Scan for the cell matching the given text and deliver its [X, Y] coordinate at center. 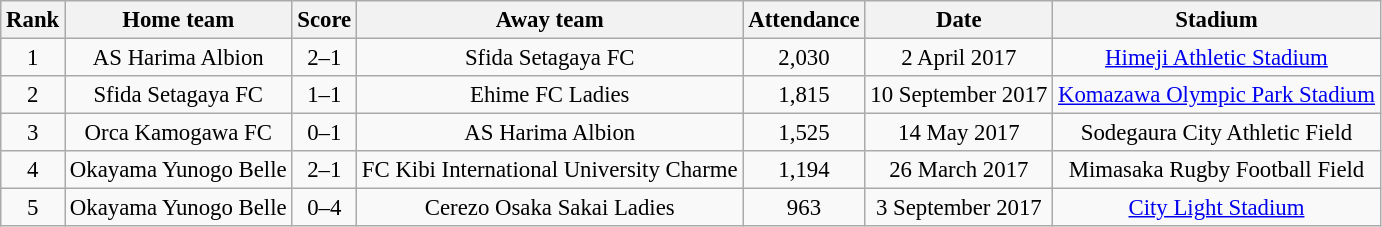
2,030 [804, 58]
10 September 2017 [959, 95]
City Light Stadium [1217, 208]
0–1 [324, 133]
Attendance [804, 20]
4 [33, 170]
Mimasaka Rugby Football Field [1217, 170]
3 September 2017 [959, 208]
Ehime FC Ladies [550, 95]
1 [33, 58]
14 May 2017 [959, 133]
Score [324, 20]
Cerezo Osaka Sakai Ladies [550, 208]
Sodegaura City Athletic Field [1217, 133]
26 March 2017 [959, 170]
Date [959, 20]
1,194 [804, 170]
Himeji Athletic Stadium [1217, 58]
963 [804, 208]
0–4 [324, 208]
2 [33, 95]
Orca Kamogawa FC [178, 133]
3 [33, 133]
1,815 [804, 95]
1–1 [324, 95]
Rank [33, 20]
Away team [550, 20]
Home team [178, 20]
2 April 2017 [959, 58]
5 [33, 208]
Komazawa Olympic Park Stadium [1217, 95]
FC Kibi International University Charme [550, 170]
Stadium [1217, 20]
1,525 [804, 133]
